Identify which cell holds the provided text, then report its [x, y] central coordinate. 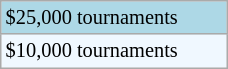
$10,000 tournaments [114, 51]
$25,000 tournaments [114, 17]
